Determine the (X, Y) coordinate at the center of the cell enclosing the given text.  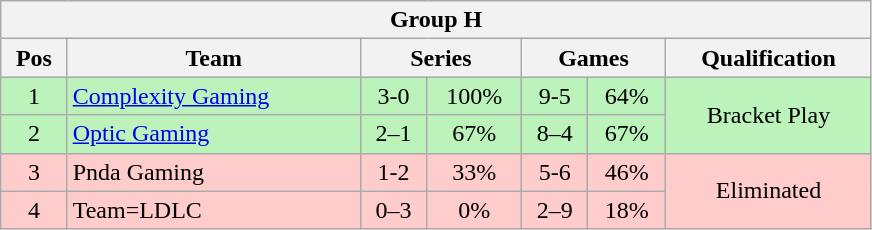
Optic Gaming (214, 134)
Eliminated (769, 191)
Pnda Gaming (214, 172)
3 (34, 172)
64% (627, 96)
Qualification (769, 58)
2–1 (393, 134)
18% (627, 210)
0–3 (393, 210)
9-5 (554, 96)
33% (474, 172)
Complexity Gaming (214, 96)
8–4 (554, 134)
4 (34, 210)
2–9 (554, 210)
5-6 (554, 172)
Games (593, 58)
Group H (436, 20)
1 (34, 96)
Team=LDLC (214, 210)
3-0 (393, 96)
100% (474, 96)
2 (34, 134)
Pos (34, 58)
Series (440, 58)
Bracket Play (769, 115)
Team (214, 58)
46% (627, 172)
1-2 (393, 172)
0% (474, 210)
